Scan for the cell matching the given text and deliver its [x, y] coordinate at center. 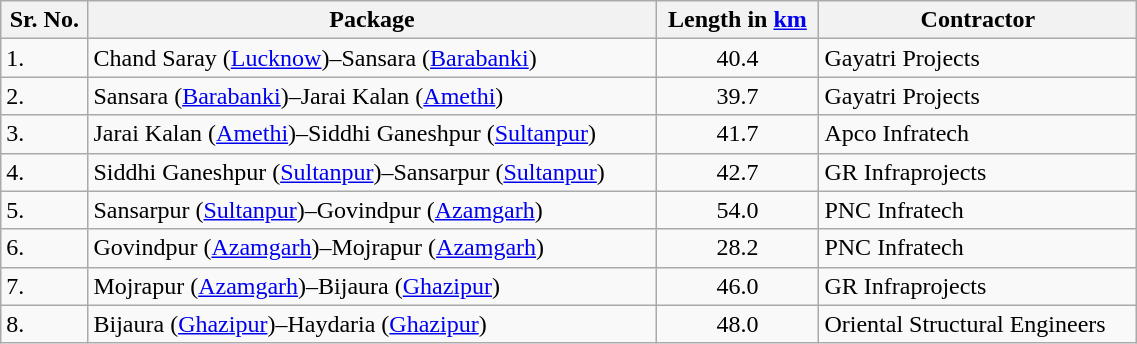
Mojrapur (Azamgarh)–Bijaura (Ghazipur) [372, 286]
Siddhi Ganeshpur (Sultanpur)–Sansarpur (Sultanpur) [372, 172]
6. [44, 248]
4. [44, 172]
Package [372, 20]
Oriental Structural Engineers [978, 324]
8. [44, 324]
3. [44, 134]
Bijaura (Ghazipur)–Haydaria (Ghazipur) [372, 324]
5. [44, 210]
Sr. No. [44, 20]
7. [44, 286]
28.2 [738, 248]
Contractor [978, 20]
39.7 [738, 96]
Length in km [738, 20]
46.0 [738, 286]
Chand Saray (Lucknow)–Sansara (Barabanki) [372, 58]
Jarai Kalan (Amethi)–Siddhi Ganeshpur (Sultanpur) [372, 134]
Govindpur (Azamgarh)–Mojrapur (Azamgarh) [372, 248]
Sansarpur (Sultanpur)–Govindpur (Azamgarh) [372, 210]
1. [44, 58]
48.0 [738, 324]
54.0 [738, 210]
41.7 [738, 134]
2. [44, 96]
Sansara (Barabanki)–Jarai Kalan (Amethi) [372, 96]
Apco Infratech [978, 134]
40.4 [738, 58]
42.7 [738, 172]
